Find where the given text appears and provide that cell's center as (x, y) coordinate. 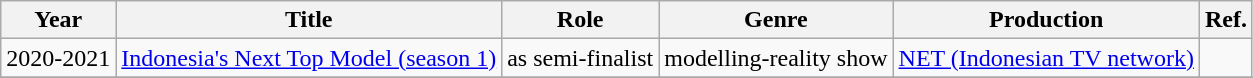
modelling-reality show (776, 58)
as semi-finalist (580, 58)
Year (58, 20)
2020-2021 (58, 58)
Role (580, 20)
Production (1046, 20)
Ref. (1226, 20)
Genre (776, 20)
NET (Indonesian TV network) (1046, 58)
Indonesia's Next Top Model (season 1) (309, 58)
Title (309, 20)
